From the cell containing the given text, extract its center point as (X, Y) coordinate. 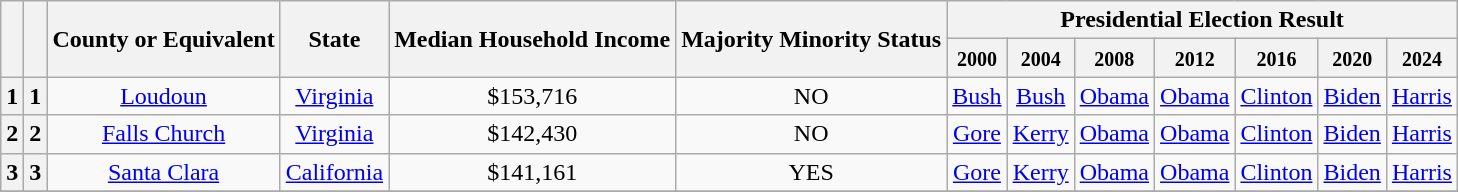
2020 (1352, 58)
Santa Clara (164, 172)
Presidential Election Result (1202, 20)
2008 (1114, 58)
Loudoun (164, 96)
Majority Minority Status (812, 39)
$142,430 (532, 134)
2024 (1422, 58)
2016 (1276, 58)
County or Equivalent (164, 39)
Median Household Income (532, 39)
2000 (977, 58)
State (334, 39)
Falls Church (164, 134)
2012 (1195, 58)
California (334, 172)
$153,716 (532, 96)
$141,161 (532, 172)
YES (812, 172)
2004 (1040, 58)
